Pinpoint the cell where the given text exists, returning its (X, Y) midpoint coordinate. 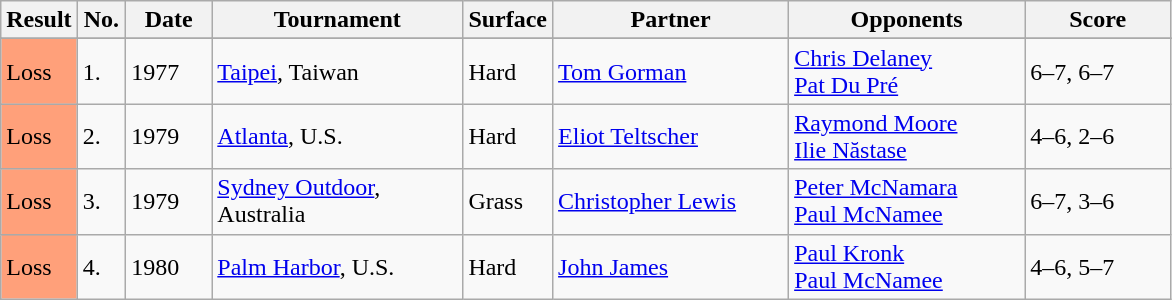
No. (102, 20)
Sydney Outdoor, Australia (338, 202)
4. (102, 266)
1980 (169, 266)
Grass (508, 202)
Surface (508, 20)
Paul Kronk Paul McNamee (907, 266)
Opponents (907, 20)
Christopher Lewis (671, 202)
4–6, 2–6 (1098, 136)
2. (102, 136)
3. (102, 202)
Palm Harbor, U.S. (338, 266)
Raymond Moore Ilie Năstase (907, 136)
1. (102, 72)
Date (169, 20)
Tournament (338, 20)
Eliot Teltscher (671, 136)
Peter McNamara Paul McNamee (907, 202)
6–7, 6–7 (1098, 72)
Score (1098, 20)
Tom Gorman (671, 72)
Atlanta, U.S. (338, 136)
4–6, 5–7 (1098, 266)
6–7, 3–6 (1098, 202)
1977 (169, 72)
Taipei, Taiwan (338, 72)
Result (39, 20)
John James (671, 266)
Chris Delaney Pat Du Pré (907, 72)
Partner (671, 20)
